Locate the cell with the specified text and output its [x, y] center coordinate. 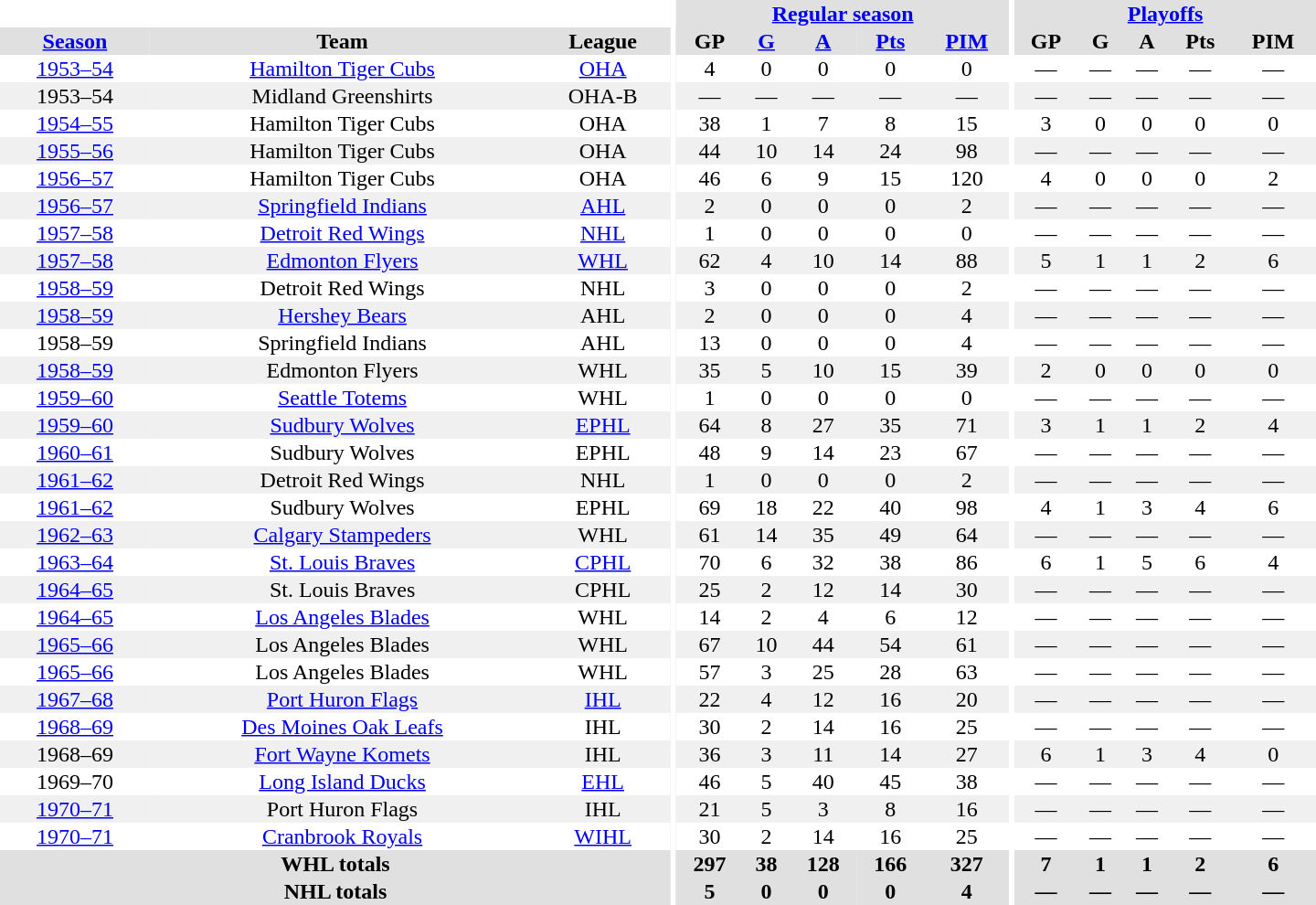
1963–64 [75, 562]
28 [890, 672]
Calgary Stampeders [342, 535]
1962–63 [75, 535]
1955–56 [75, 151]
1967–68 [75, 699]
11 [822, 754]
Seattle Totems [342, 398]
327 [967, 864]
128 [822, 864]
45 [890, 782]
OHA-B [603, 96]
NHL totals [335, 891]
21 [709, 809]
Regular season [843, 14]
39 [967, 370]
1960–61 [75, 452]
Playoffs [1165, 14]
Fort Wayne Komets [342, 754]
69 [709, 507]
EHL [603, 782]
48 [709, 452]
Des Moines Oak Leafs [342, 727]
70 [709, 562]
36 [709, 754]
20 [967, 699]
Cranbrook Royals [342, 836]
18 [766, 507]
297 [709, 864]
13 [709, 343]
1969–70 [75, 782]
32 [822, 562]
WIHL [603, 836]
23 [890, 452]
Midland Greenshirts [342, 96]
120 [967, 178]
Long Island Ducks [342, 782]
WHL totals [335, 864]
88 [967, 261]
1954–55 [75, 123]
71 [967, 425]
49 [890, 535]
62 [709, 261]
166 [890, 864]
63 [967, 672]
Team [342, 41]
Hershey Bears [342, 315]
24 [890, 151]
League [603, 41]
57 [709, 672]
86 [967, 562]
Season [75, 41]
54 [890, 644]
